For the text-containing cell, return its midpoint in (X, Y) coordinate format. 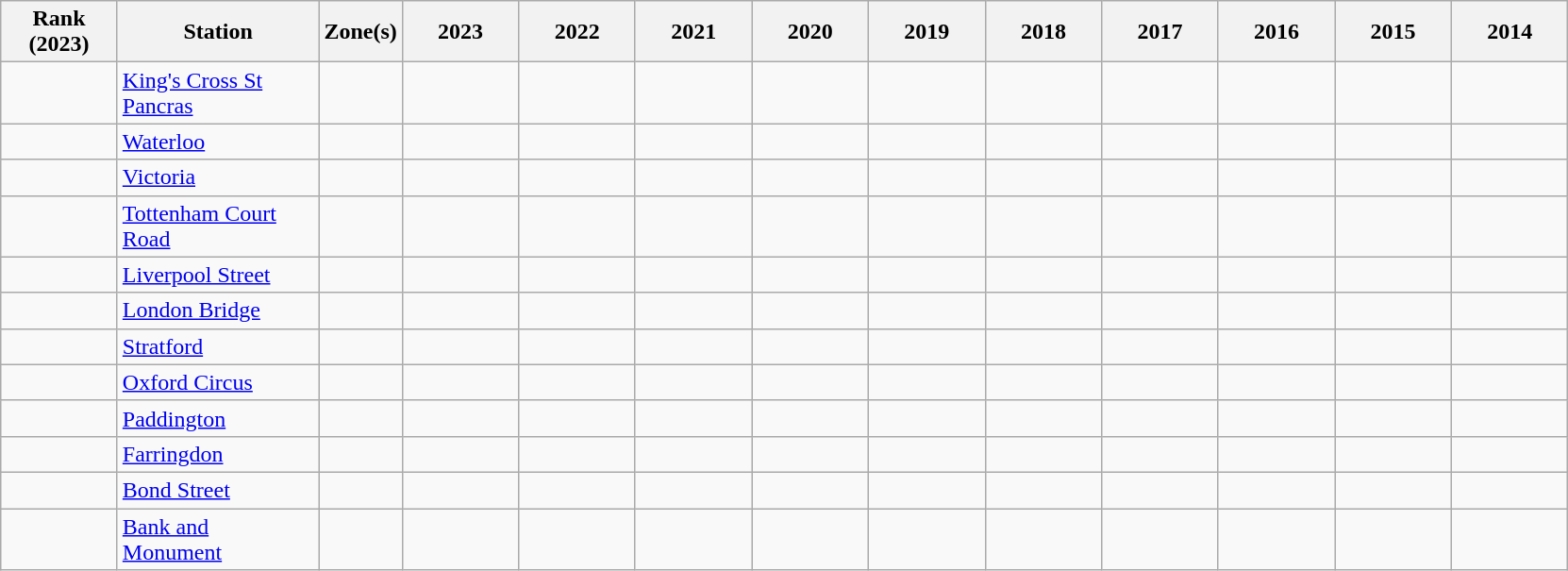
Liverpool Street (218, 275)
2017 (1160, 32)
Rank (2023) (59, 32)
Farringdon (218, 454)
Zone(s) (360, 32)
Victoria (218, 177)
Bank and Monument (218, 538)
Tottenham Court Road (218, 227)
King's Cross St Pancras (218, 92)
Stratford (218, 346)
2016 (1276, 32)
Bond Street (218, 490)
2021 (693, 32)
Oxford Circus (218, 382)
2019 (927, 32)
Station (218, 32)
Waterloo (218, 142)
2023 (460, 32)
Paddington (218, 418)
2014 (1510, 32)
2018 (1043, 32)
London Bridge (218, 311)
2022 (577, 32)
2020 (810, 32)
2015 (1393, 32)
